Return (x, y) of the center of cell containing provided text 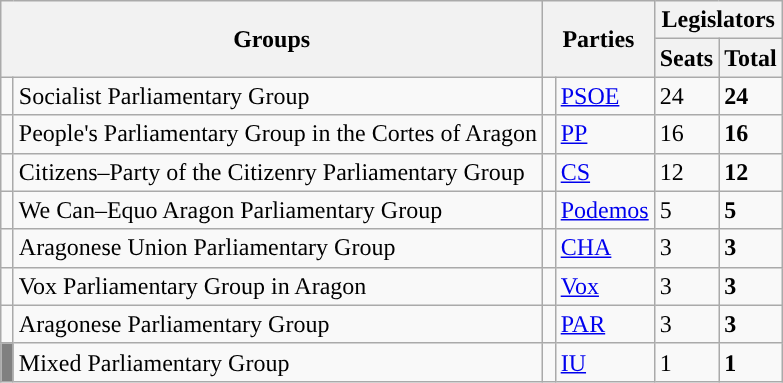
CS (604, 172)
Total (751, 58)
Citizens–Party of the Citizenry Parliamentary Group (278, 172)
CHA (604, 248)
Parties (599, 39)
We Can–Equo Aragon Parliamentary Group (278, 210)
Vox Parliamentary Group in Aragon (278, 286)
Vox (604, 286)
Aragonese Union Parliamentary Group (278, 248)
Mixed Parliamentary Group (278, 362)
Seats (686, 58)
IU (604, 362)
Legislators (718, 20)
Aragonese Parliamentary Group (278, 324)
Podemos (604, 210)
Socialist Parliamentary Group (278, 96)
Groups (272, 39)
PAR (604, 324)
People's Parliamentary Group in the Cortes of Aragon (278, 134)
PSOE (604, 96)
PP (604, 134)
